Provide the [X, Y] coordinate of the cell's center where the given text is located.  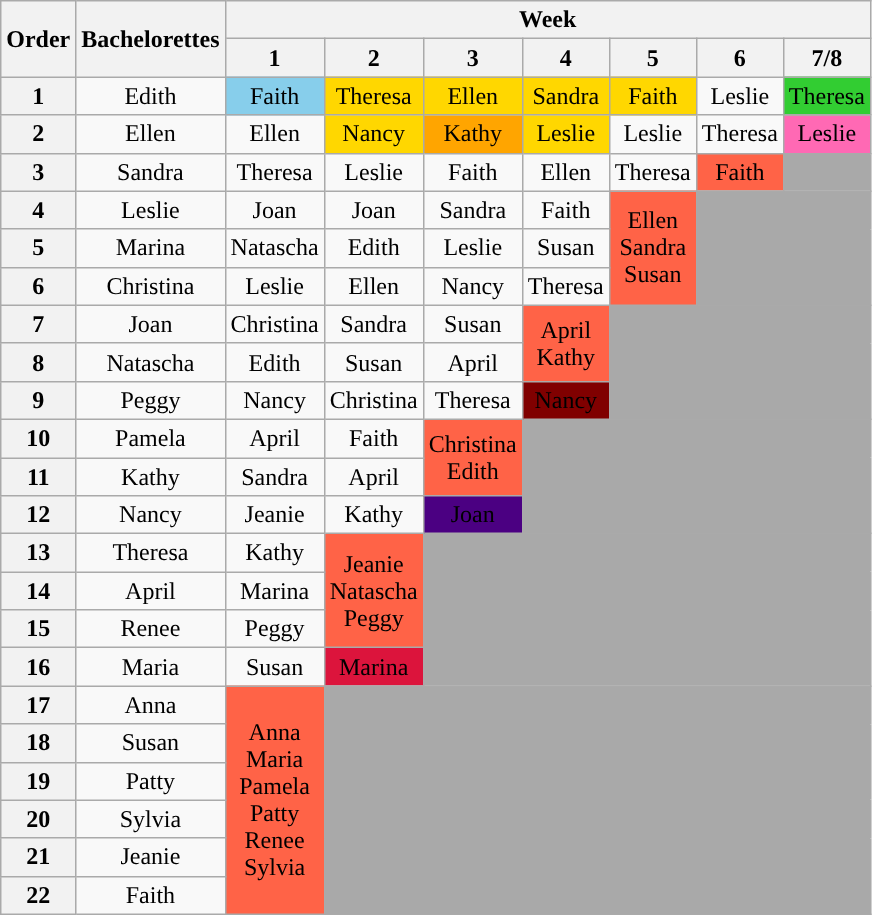
Pamela [150, 438]
7 [38, 324]
ChristinaEdith [472, 457]
17 [38, 705]
Sylvia [150, 819]
AprilKathy [566, 343]
13 [38, 553]
JeanieNataschaPeggy [374, 591]
Patty [150, 781]
AnnaMariaPamelaPattyReneeSylvia [274, 800]
Maria [150, 667]
21 [38, 857]
Anna [150, 705]
7/8 [826, 58]
9 [38, 400]
Renee [150, 629]
20 [38, 819]
15 [38, 629]
14 [38, 591]
19 [38, 781]
EllenSandraSusan [652, 248]
8 [38, 362]
11 [38, 477]
18 [38, 743]
12 [38, 515]
Week [548, 20]
10 [38, 438]
Order [38, 39]
Bachelorettes [150, 39]
22 [38, 895]
16 [38, 667]
